Extract the (X, Y) coordinate from the center of the cell holding the provided text.  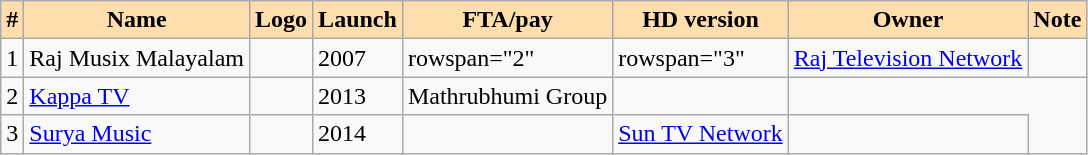
Sun TV Network (701, 134)
Raj Television Network (908, 58)
Launch (358, 20)
Mathrubhumi Group (507, 96)
Note (1058, 20)
Surya Music (137, 134)
2013 (358, 96)
2014 (358, 134)
Logo (282, 20)
2 (12, 96)
Name (137, 20)
Kappa TV (137, 96)
rowspan="3" (701, 58)
Raj Musix Malayalam (137, 58)
2007 (358, 58)
# (12, 20)
HD version (701, 20)
FTA/pay (507, 20)
Owner (908, 20)
1 (12, 58)
3 (12, 134)
rowspan="2" (507, 58)
